Pinpoint the cell where the given text exists, returning its [X, Y] midpoint coordinate. 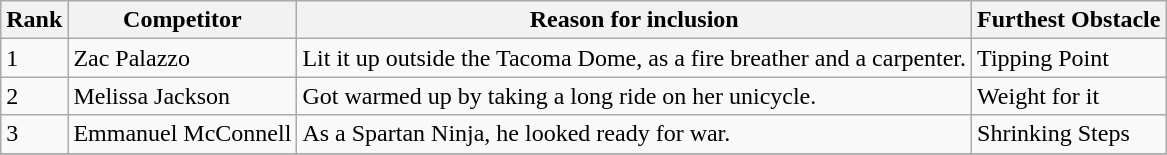
Emmanuel McConnell [182, 134]
Zac Palazzo [182, 58]
Rank [34, 20]
2 [34, 96]
Competitor [182, 20]
Lit it up outside the Tacoma Dome, as a fire breather and a carpenter. [634, 58]
Furthest Obstacle [1069, 20]
As a Spartan Ninja, he looked ready for war. [634, 134]
Reason for inclusion [634, 20]
Shrinking Steps [1069, 134]
1 [34, 58]
Got warmed up by taking a long ride on her unicycle. [634, 96]
Tipping Point [1069, 58]
Melissa Jackson [182, 96]
3 [34, 134]
Weight for it [1069, 96]
